Output the [X, Y] coordinate of the center of the cell containing the given text.  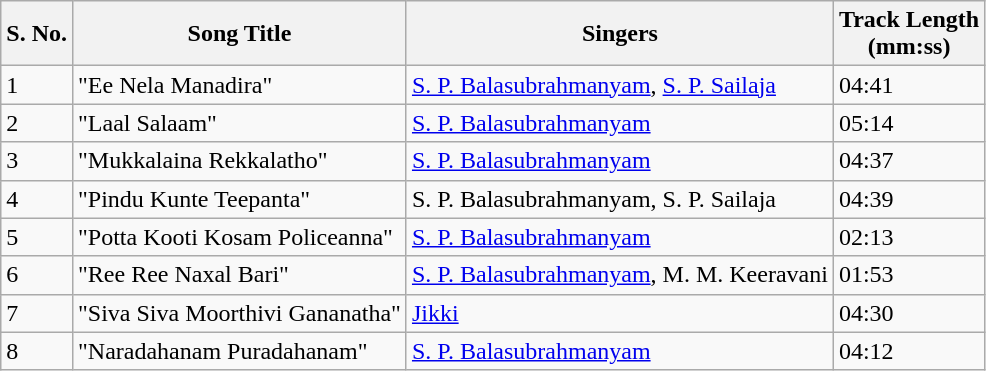
8 [37, 351]
"Mukkalaina Rekkalatho" [239, 161]
05:14 [908, 123]
5 [37, 237]
6 [37, 275]
"Ree Ree Naxal Bari" [239, 275]
02:13 [908, 237]
S. No. [37, 34]
"Laal Salaam" [239, 123]
"Potta Kooti Kosam Policeanna" [239, 237]
3 [37, 161]
04:37 [908, 161]
"Siva Siva Moorthivi Gananatha" [239, 313]
"Ee Nela Manadira" [239, 85]
"Naradahanam Puradahanam" [239, 351]
"Pindu Kunte Teepanta" [239, 199]
Track Length(mm:ss) [908, 34]
04:12 [908, 351]
7 [37, 313]
Jikki [620, 313]
4 [37, 199]
01:53 [908, 275]
04:41 [908, 85]
04:30 [908, 313]
04:39 [908, 199]
1 [37, 85]
S. P. Balasubrahmanyam, M. M. Keeravani [620, 275]
Singers [620, 34]
2 [37, 123]
Song Title [239, 34]
